Identify which cell holds the provided text, then report its (x, y) central coordinate. 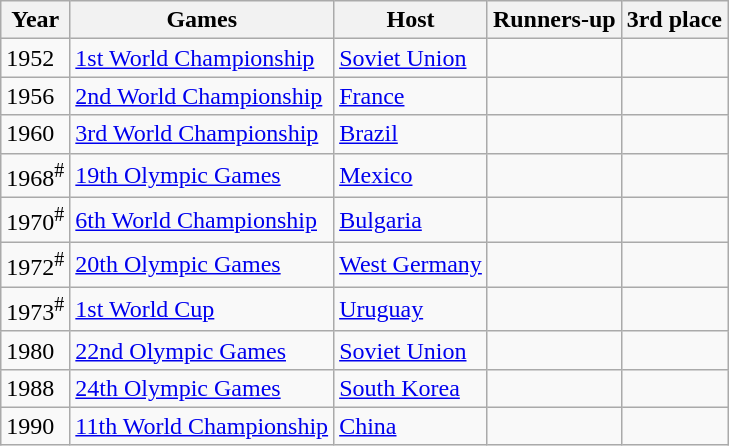
3rd place (674, 20)
6th World Championship (202, 220)
Bulgaria (411, 220)
22nd Olympic Games (202, 350)
Brazil (411, 134)
1956 (36, 96)
France (411, 96)
3rd World Championship (202, 134)
Runners-up (554, 20)
1960 (36, 134)
1st World Championship (202, 58)
South Korea (411, 388)
1973# (36, 310)
1980 (36, 350)
1970# (36, 220)
West Germany (411, 264)
1990 (36, 426)
20th Olympic Games (202, 264)
1952 (36, 58)
1988 (36, 388)
2nd World Championship (202, 96)
Host (411, 20)
11th World Championship (202, 426)
24th Olympic Games (202, 388)
Mexico (411, 176)
Games (202, 20)
1st World Cup (202, 310)
1972# (36, 264)
China (411, 426)
Year (36, 20)
Uruguay (411, 310)
19th Olympic Games (202, 176)
1968# (36, 176)
